Locate the cell with the specified text and output its [X, Y] center coordinate. 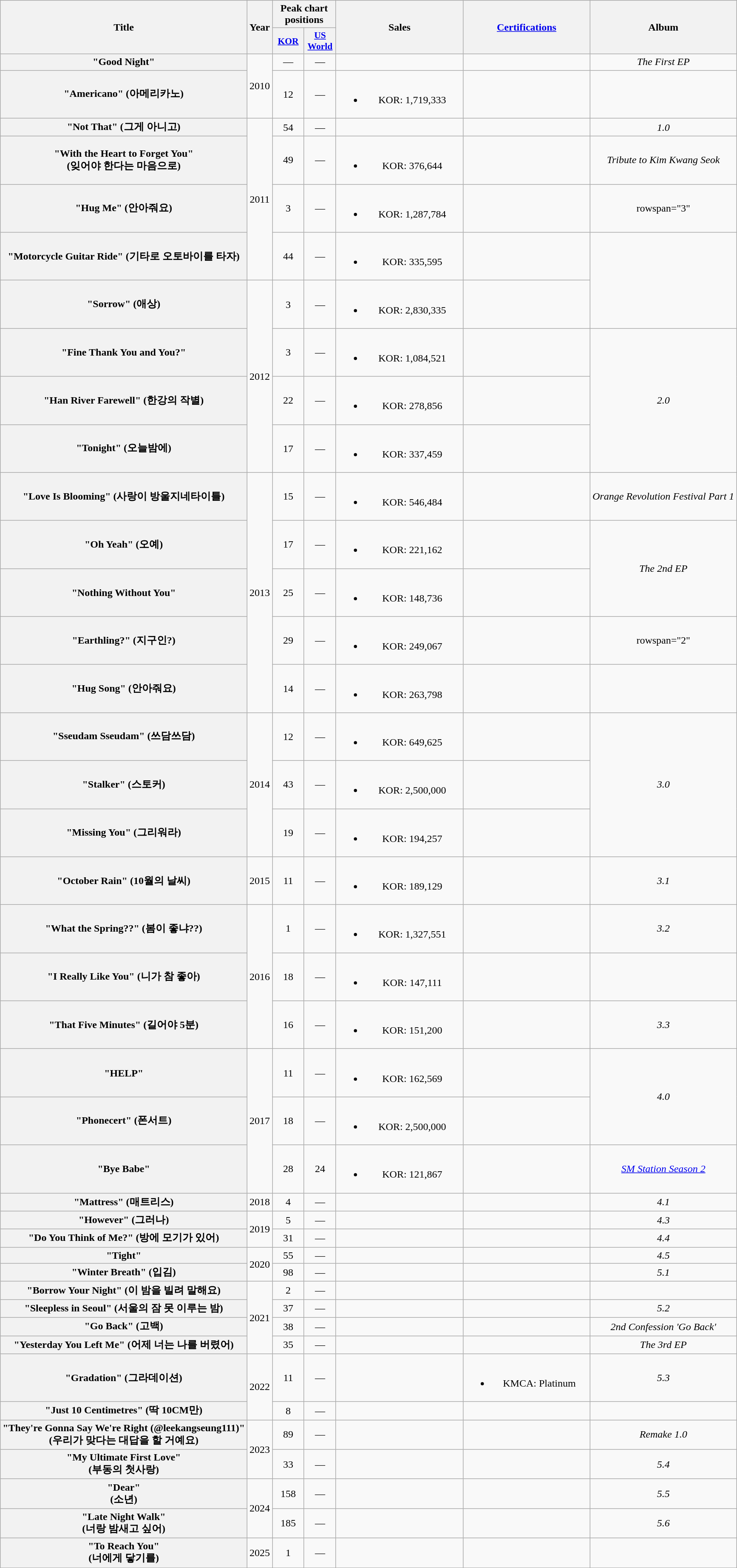
3.0 [663, 784]
"Nothing Without You" [124, 592]
KOR: 278,856 [400, 400]
KOR: 337,459 [400, 449]
54 [288, 127]
"Han River Farewell" (한강의 작별) [124, 400]
16 [288, 1025]
3.1 [663, 881]
2019 [260, 1229]
2021 [260, 1317]
"Stalker" (스토커) [124, 784]
"They're Gonna Say We're Right (@leekangseung111)"(우리가 맞다는 대답을 할 거예요) [124, 1435]
"Motorcycle Guitar Ride" (기타로 오토바이를 타자) [124, 257]
44 [288, 257]
"Late Night Walk"(너랑 밤새고 싶어) [124, 1523]
"My Ultimate First Love"(부동의 첫사랑) [124, 1464]
"Hug Song" (안아줘요) [124, 688]
14 [288, 688]
"Missing You" (그리워라) [124, 833]
KOR: 2,830,335 [400, 304]
Title [124, 27]
89 [288, 1435]
KMCA: Platinum [526, 1378]
"Winter Breath" (입김) [124, 1273]
5.5 [663, 1494]
29 [288, 641]
"Gradation" (그라데이션) [124, 1378]
"Do You Think of Me?" (방에 모기가 있어) [124, 1238]
"HELP" [124, 1073]
KOR: 335,595 [400, 257]
"However" (그러나) [124, 1220]
98 [288, 1273]
"Fine Thank You and You?" [124, 353]
KOR: 1,719,333 [400, 94]
"With the Heart to Forget You" (잊어야 한다는 마음으로) [124, 161]
"Phonecert" (폰서트) [124, 1121]
2 [288, 1291]
2014 [260, 784]
Tribute to Kim Kwang Seok [663, 161]
"Love Is Blooming" (사랑이 방울지네타이틀) [124, 496]
"Dear"(소년) [124, 1494]
3.3 [663, 1025]
4.1 [663, 1202]
4.5 [663, 1255]
2013 [260, 592]
38 [288, 1326]
2017 [260, 1121]
2011 [260, 199]
SM Station Season 2 [663, 1169]
"Go Back" (고백) [124, 1326]
24 [320, 1169]
4.4 [663, 1238]
KOR: 162,569 [400, 1073]
rowspan="3" [663, 208]
"What the Spring??" (봄이 좋냐??) [124, 929]
KOR: 546,484 [400, 496]
2015 [260, 881]
2018 [260, 1202]
"Borrow Your Night" (이 밤을 빌려 말해요) [124, 1291]
2010 [260, 86]
49 [288, 161]
KOR: 148,736 [400, 592]
"October Rain" (10월의 날씨) [124, 881]
KOR: 147,111 [400, 977]
"Sseudam Sseudam" (쓰담쓰담) [124, 737]
"Tonight" (오늘밤에) [124, 449]
15 [288, 496]
2025 [260, 1553]
4.0 [663, 1097]
2016 [260, 977]
KOR: 194,257 [400, 833]
Remake 1.0 [663, 1435]
"Not That" (그게 아니고) [124, 127]
USWorld [320, 41]
KOR: 249,067 [400, 641]
"Good Night" [124, 62]
2012 [260, 376]
2024 [260, 1508]
28 [288, 1169]
185 [288, 1523]
"Bye Babe" [124, 1169]
"Tight" [124, 1255]
The First EP [663, 62]
37 [288, 1308]
"Yesterday You Left Me" (어제 너는 나를 버렸어) [124, 1345]
2nd Confession 'Go Back' [663, 1326]
Certifications [526, 27]
rowspan="2" [663, 641]
"To Reach You"(너에게 닿기를) [124, 1553]
Sales [400, 27]
158 [288, 1494]
"Hug Me" (안아줘요) [124, 208]
KOR: 1,327,551 [400, 929]
5.4 [663, 1464]
2.0 [663, 400]
"Earthling?" (지구인?) [124, 641]
KOR: 151,200 [400, 1025]
4.3 [663, 1220]
"Mattress" (매트리스) [124, 1202]
Orange Revolution Festival Part 1 [663, 496]
31 [288, 1238]
3.2 [663, 929]
"Americano" (아메리카노) [124, 94]
8 [288, 1411]
KOR [288, 41]
5.3 [663, 1378]
2020 [260, 1264]
5.1 [663, 1273]
The 2nd EP [663, 568]
KOR: 263,798 [400, 688]
KOR: 121,867 [400, 1169]
"Sleepless in Seoul" (서울의 잠 못 이루는 밤) [124, 1308]
KOR: 649,625 [400, 737]
KOR: 376,644 [400, 161]
Peak chart positions [304, 14]
1.0 [663, 127]
KOR: 221,162 [400, 545]
KOR: 189,129 [400, 881]
"That Five Minutes" (길어야 5분) [124, 1025]
19 [288, 833]
22 [288, 400]
5 [288, 1220]
"Sorrow" (애상) [124, 304]
Year [260, 27]
"I Really Like You" (니가 참 좋아) [124, 977]
"Oh Yeah" (오예) [124, 545]
2022 [260, 1387]
5.6 [663, 1523]
4 [288, 1202]
35 [288, 1345]
The 3rd EP [663, 1345]
2023 [260, 1449]
KOR: 1,084,521 [400, 353]
25 [288, 592]
"Just 10 Centimetres" (딱 10CM만) [124, 1411]
55 [288, 1255]
KOR: 1,287,784 [400, 208]
43 [288, 784]
5.2 [663, 1308]
Album [663, 27]
33 [288, 1464]
